Return the [x, y] coordinate for the center point of the cell that contains the specified text.  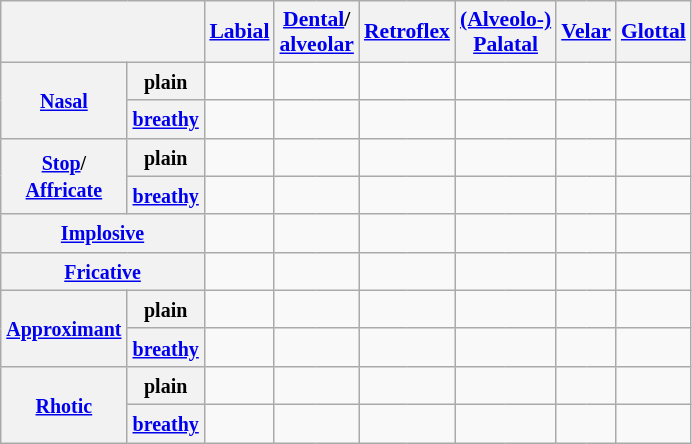
Fricative [103, 271]
Approximant [64, 328]
Velar [586, 32]
Stop/Affricate [64, 176]
Nasal [64, 100]
Labial [239, 32]
(Alveolo-)Palatal [506, 32]
Retroflex [407, 32]
Dental/alveolar [316, 32]
Rhotic [64, 404]
Glottal [654, 32]
Implosive [103, 233]
